Extract the (X, Y) coordinate from the center of the cell holding the provided text.  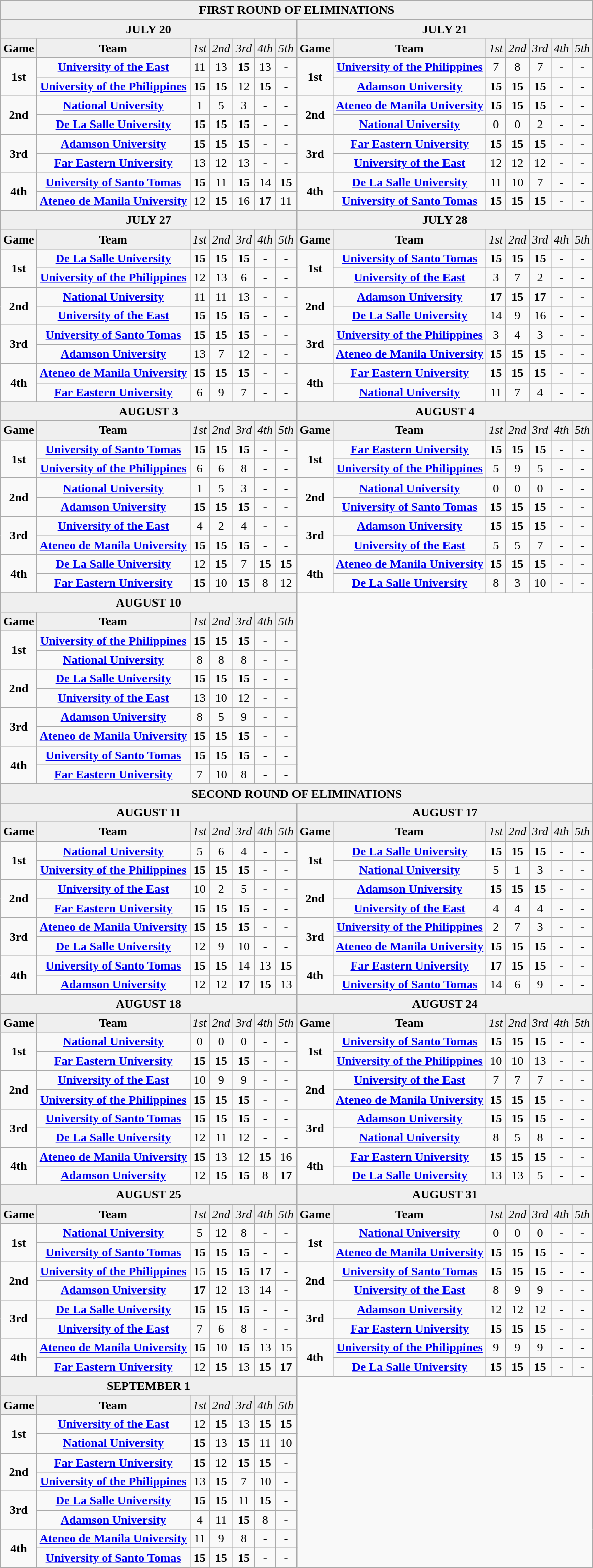
AUGUST 31 (444, 1195)
AUGUST 24 (444, 1004)
SEPTEMBER 1 (149, 1386)
AUGUST 25 (149, 1195)
AUGUST 18 (149, 1004)
AUGUST 10 (149, 602)
JULY 28 (444, 220)
AUGUST 17 (444, 812)
AUGUST 3 (149, 411)
FIRST ROUND OF ELIMINATIONS (297, 10)
JULY 21 (444, 29)
AUGUST 11 (149, 812)
JULY 27 (149, 220)
SECOND ROUND OF ELIMINATIONS (297, 793)
AUGUST 4 (444, 411)
JULY 20 (149, 29)
